Search for the cell housing the specified text and yield its (x, y) center coordinate. 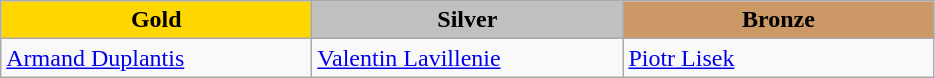
Armand Duplantis (156, 58)
Gold (156, 20)
Bronze (778, 20)
Piotr Lisek (778, 58)
Silver (468, 20)
Valentin Lavillenie (468, 58)
